Search for the cell housing the specified text and yield its (x, y) center coordinate. 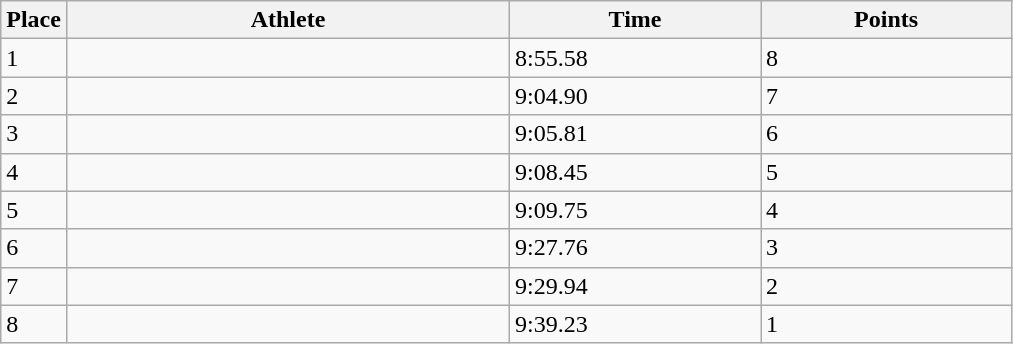
Time (636, 20)
9:04.90 (636, 96)
Athlete (288, 20)
9:39.23 (636, 324)
Place (34, 20)
9:27.76 (636, 248)
Points (886, 20)
9:08.45 (636, 172)
9:05.81 (636, 134)
9:29.94 (636, 286)
8:55.58 (636, 58)
9:09.75 (636, 210)
